Pinpoint the cell where the given text exists, returning its (X, Y) midpoint coordinate. 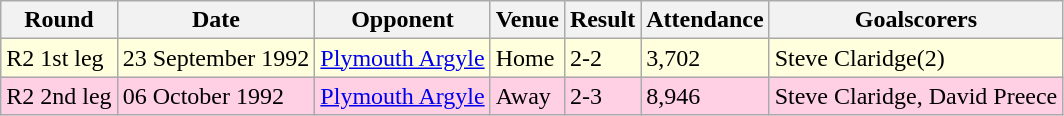
Venue (527, 20)
R2 2nd leg (59, 96)
Steve Claridge, David Preece (916, 96)
23 September 1992 (216, 58)
Attendance (705, 20)
Goalscorers (916, 20)
Away (527, 96)
06 October 1992 (216, 96)
2-3 (602, 96)
2-2 (602, 58)
R2 1st leg (59, 58)
Steve Claridge(2) (916, 58)
8,946 (705, 96)
Date (216, 20)
3,702 (705, 58)
Opponent (402, 20)
Result (602, 20)
Home (527, 58)
Round (59, 20)
